Provide the [x, y] coordinate of the cell's center where the given text is located.  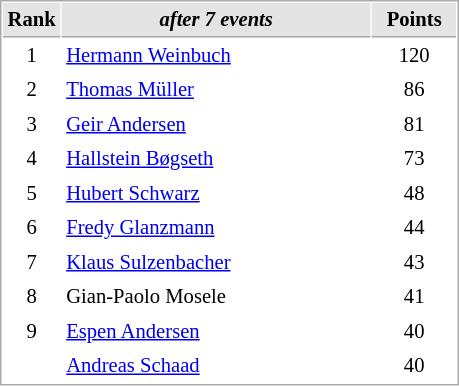
Gian-Paolo Mosele [216, 296]
3 [32, 124]
Klaus Sulzenbacher [216, 262]
41 [414, 296]
Rank [32, 20]
Espen Andersen [216, 332]
4 [32, 158]
6 [32, 228]
5 [32, 194]
86 [414, 90]
120 [414, 56]
81 [414, 124]
73 [414, 158]
Hermann Weinbuch [216, 56]
44 [414, 228]
Andreas Schaad [216, 366]
Geir Andersen [216, 124]
Thomas Müller [216, 90]
8 [32, 296]
43 [414, 262]
Hallstein Bøgseth [216, 158]
after 7 events [216, 20]
Points [414, 20]
9 [32, 332]
1 [32, 56]
48 [414, 194]
7 [32, 262]
Hubert Schwarz [216, 194]
Fredy Glanzmann [216, 228]
2 [32, 90]
